Search for the cell housing the specified text and yield its [x, y] center coordinate. 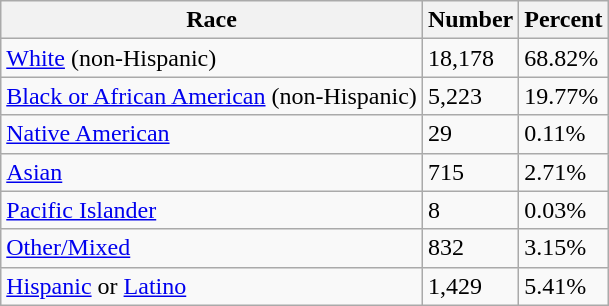
18,178 [470, 58]
Asian [212, 172]
29 [470, 134]
Other/Mixed [212, 248]
68.82% [564, 58]
Black or African American (non-Hispanic) [212, 96]
832 [470, 248]
White (non-Hispanic) [212, 58]
715 [470, 172]
Number [470, 20]
8 [470, 210]
3.15% [564, 248]
2.71% [564, 172]
19.77% [564, 96]
Hispanic or Latino [212, 286]
5.41% [564, 286]
1,429 [470, 286]
Native American [212, 134]
0.11% [564, 134]
5,223 [470, 96]
Pacific Islander [212, 210]
Percent [564, 20]
0.03% [564, 210]
Race [212, 20]
